Locate the cell with the specified text and output its [x, y] center coordinate. 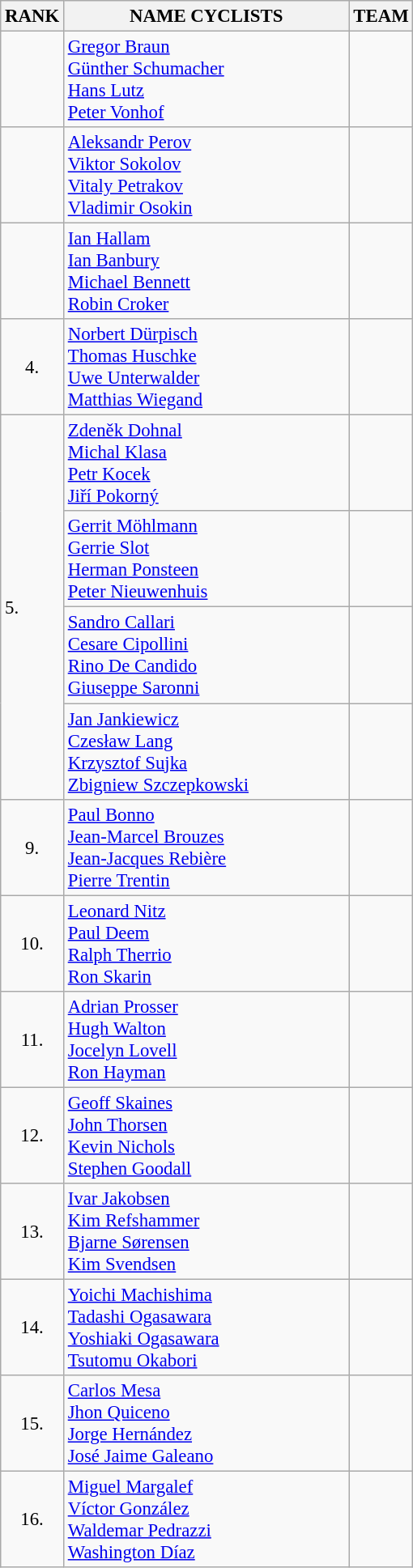
13. [32, 1232]
14. [32, 1328]
Norbert DürpischThomas HuschkeUwe UnterwalderMatthias Wiegand [206, 368]
Miguel MargalefVíctor GonzálezWaldemar PedrazziWashington Díaz [206, 1519]
Yoichi MachishimaTadashi OgasawaraYoshiaki OgasawaraTsutomu Okabori [206, 1328]
Sandro CallariCesare CipolliniRino De CandidoGiuseppe Saronni [206, 656]
4. [32, 368]
Zdeněk DohnalMichal KlasaPetr KocekJiří Pokorný [206, 463]
12. [32, 1135]
15. [32, 1423]
Gerrit MöhlmannGerrie SlotHerman PonsteenPeter Nieuwenhuis [206, 560]
5. [32, 607]
RANK [32, 16]
Aleksandr PerovViktor SokolovVitaly PetrakovVladimir Osokin [206, 175]
16. [32, 1519]
Ivar JakobsenKim RefshammerBjarne SørensenKim Svendsen [206, 1232]
Ian HallamIan BanburyMichael BennettRobin Croker [206, 272]
Paul BonnoJean-Marcel BrouzesJean-Jacques RebièrePierre Trentin [206, 847]
Adrian ProsserHugh WaltonJocelyn LovellRon Hayman [206, 1039]
11. [32, 1039]
Leonard NitzPaul DeemRalph TherrioRon Skarin [206, 944]
TEAM [381, 16]
NAME CYCLISTS [206, 16]
Gregor BraunGünther SchumacherHans LutzPeter Vonhof [206, 79]
Carlos MesaJhon QuicenoJorge HernándezJosé Jaime Galeano [206, 1423]
Jan JankiewiczCzesław LangKrzysztof SujkaZbigniew Szczepkowski [206, 751]
10. [32, 944]
Geoff SkainesJohn ThorsenKevin NicholsStephen Goodall [206, 1135]
9. [32, 847]
